Search for the cell housing the specified text and yield its [X, Y] center coordinate. 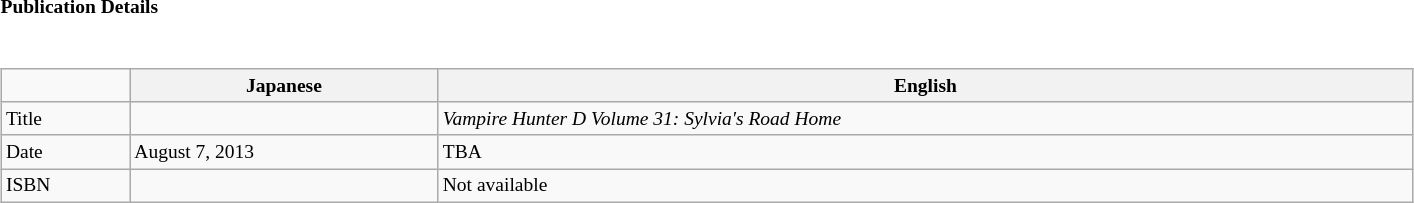
English [926, 86]
Not available [926, 186]
Japanese [284, 86]
TBA [926, 152]
Date [65, 152]
August 7, 2013 [284, 152]
ISBN [65, 186]
Title [65, 118]
Vampire Hunter D Volume 31: Sylvia's Road Home [926, 118]
